Detect which cell encompasses the target text, then output its (x, y) center coordinate. 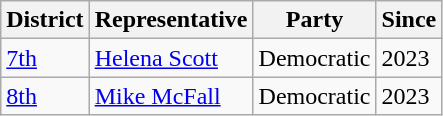
Helena Scott (171, 58)
8th (45, 96)
Party (314, 20)
Representative (171, 20)
Mike McFall (171, 96)
7th (45, 58)
District (45, 20)
Since (409, 20)
